Find where the given text appears and provide that cell's center as [x, y] coordinate. 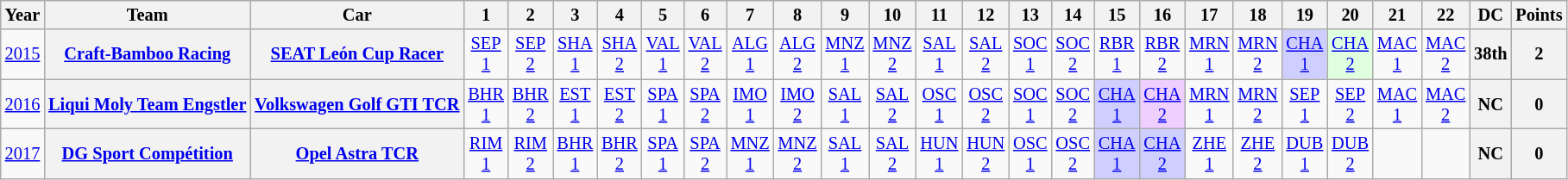
10 [892, 15]
ZHE2 [1257, 153]
EST2 [620, 104]
3 [575, 15]
Year [22, 15]
SHA1 [575, 54]
DC [1490, 15]
21 [1397, 15]
14 [1072, 15]
Team [147, 15]
15 [1117, 15]
20 [1350, 15]
SHA2 [620, 54]
DG Sport Compétition [147, 153]
RIM2 [531, 153]
5 [663, 15]
VAL2 [706, 54]
ALG2 [797, 54]
16 [1163, 15]
SEAT León Cup Racer [357, 54]
Volkswagen Golf GTI TCR [357, 104]
RBR1 [1117, 54]
1 [486, 15]
12 [986, 15]
Craft-Bamboo Racing [147, 54]
Opel Astra TCR [357, 153]
8 [797, 15]
9 [846, 15]
13 [1030, 15]
RBR2 [1163, 54]
Points [1539, 15]
6 [706, 15]
HUN2 [986, 153]
DUB1 [1305, 153]
Liqui Moly Team Engstler [147, 104]
17 [1209, 15]
IMO1 [751, 104]
2016 [22, 104]
11 [939, 15]
38th [1490, 54]
DUB2 [1350, 153]
Car [357, 15]
19 [1305, 15]
EST1 [575, 104]
IMO2 [797, 104]
2017 [22, 153]
ALG1 [751, 54]
VAL1 [663, 54]
RIM1 [486, 153]
7 [751, 15]
ZHE1 [1209, 153]
18 [1257, 15]
4 [620, 15]
2015 [22, 54]
HUN1 [939, 153]
22 [1445, 15]
